Return the (x, y) coordinate for the center point of the cell that contains the specified text.  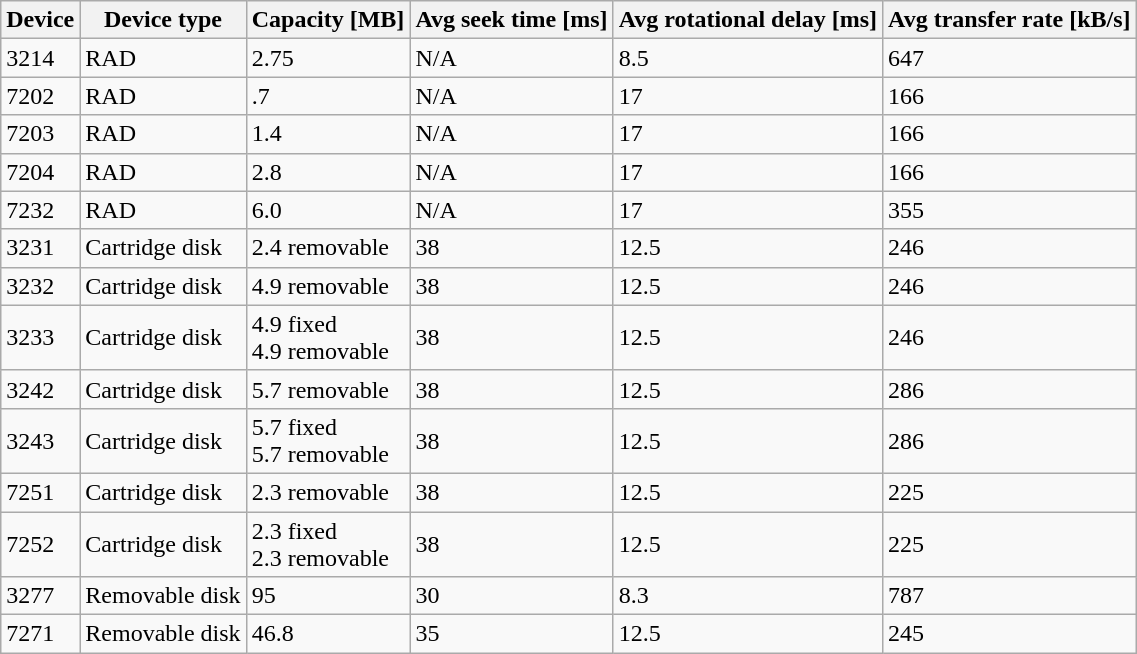
7271 (40, 634)
355 (1010, 210)
3242 (40, 389)
7251 (40, 492)
Avg transfer rate [kB/s] (1010, 20)
7203 (40, 134)
2.75 (328, 58)
3233 (40, 338)
4.9 removable (328, 286)
787 (1010, 596)
3243 (40, 440)
Avg rotational delay [ms] (748, 20)
30 (512, 596)
3231 (40, 248)
1.4 (328, 134)
3277 (40, 596)
7232 (40, 210)
647 (1010, 58)
5.7 removable (328, 389)
2.3 fixed2.3 removable (328, 544)
.7 (328, 96)
7252 (40, 544)
2.4 removable (328, 248)
Device type (163, 20)
Capacity [MB] (328, 20)
3214 (40, 58)
Device (40, 20)
5.7 fixed5.7 removable (328, 440)
245 (1010, 634)
2.3 removable (328, 492)
46.8 (328, 634)
7202 (40, 96)
4.9 fixed4.9 removable (328, 338)
3232 (40, 286)
8.5 (748, 58)
95 (328, 596)
Avg seek time [ms] (512, 20)
35 (512, 634)
8.3 (748, 596)
6.0 (328, 210)
7204 (40, 172)
2.8 (328, 172)
